Determine the (X, Y) coordinate at the center of the cell enclosing the given text.  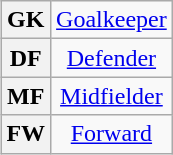
Defender (112, 58)
DF (26, 58)
Midfielder (112, 96)
FW (26, 134)
Forward (112, 134)
Goalkeeper (112, 20)
MF (26, 96)
GK (26, 20)
